Provide the [X, Y] coordinate of the cell's center where the given text is located.  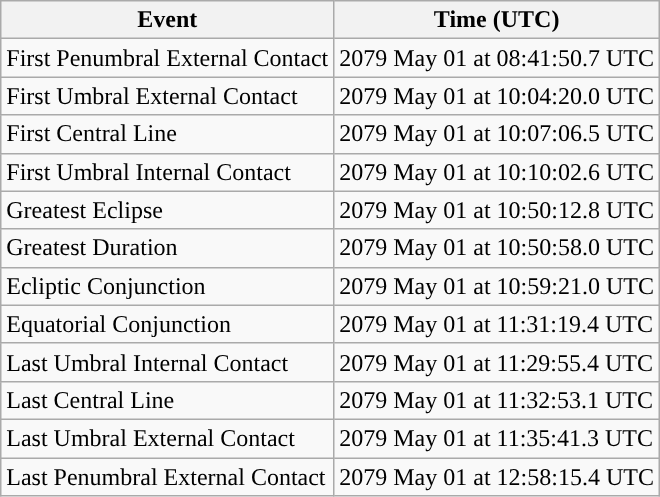
Event [168, 20]
2079 May 01 at 11:29:55.4 UTC [497, 362]
Greatest Eclipse [168, 210]
Last Umbral Internal Contact [168, 362]
Last Umbral External Contact [168, 438]
First Central Line [168, 134]
2079 May 01 at 11:31:19.4 UTC [497, 324]
2079 May 01 at 12:58:15.4 UTC [497, 477]
2079 May 01 at 10:07:06.5 UTC [497, 134]
2079 May 01 at 08:41:50.7 UTC [497, 58]
2079 May 01 at 11:35:41.3 UTC [497, 438]
Last Central Line [168, 400]
2079 May 01 at 10:59:21.0 UTC [497, 286]
Ecliptic Conjunction [168, 286]
First Penumbral External Contact [168, 58]
2079 May 01 at 10:50:58.0 UTC [497, 248]
2079 May 01 at 10:10:02.6 UTC [497, 172]
2079 May 01 at 11:32:53.1 UTC [497, 400]
First Umbral Internal Contact [168, 172]
Last Penumbral External Contact [168, 477]
2079 May 01 at 10:04:20.0 UTC [497, 96]
Greatest Duration [168, 248]
Time (UTC) [497, 20]
First Umbral External Contact [168, 96]
2079 May 01 at 10:50:12.8 UTC [497, 210]
Equatorial Conjunction [168, 324]
